For the text-containing cell, return its midpoint in (X, Y) coordinate format. 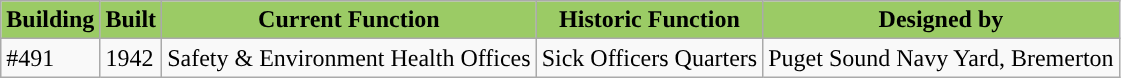
Built (131, 20)
Safety & Environment Health Offices (350, 58)
Historic Function (650, 20)
Sick Officers Quarters (650, 58)
1942 (131, 58)
Puget Sound Navy Yard, Bremerton (941, 58)
Current Function (350, 20)
Building (50, 20)
#491 (50, 58)
Designed by (941, 20)
